Provide the (X, Y) coordinate of the cell's center where the given text is located.  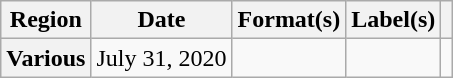
July 31, 2020 (162, 58)
Label(s) (394, 20)
Format(s) (289, 20)
Date (162, 20)
Region (46, 20)
Various (46, 58)
